Find where the given text appears and provide that cell's center as [x, y] coordinate. 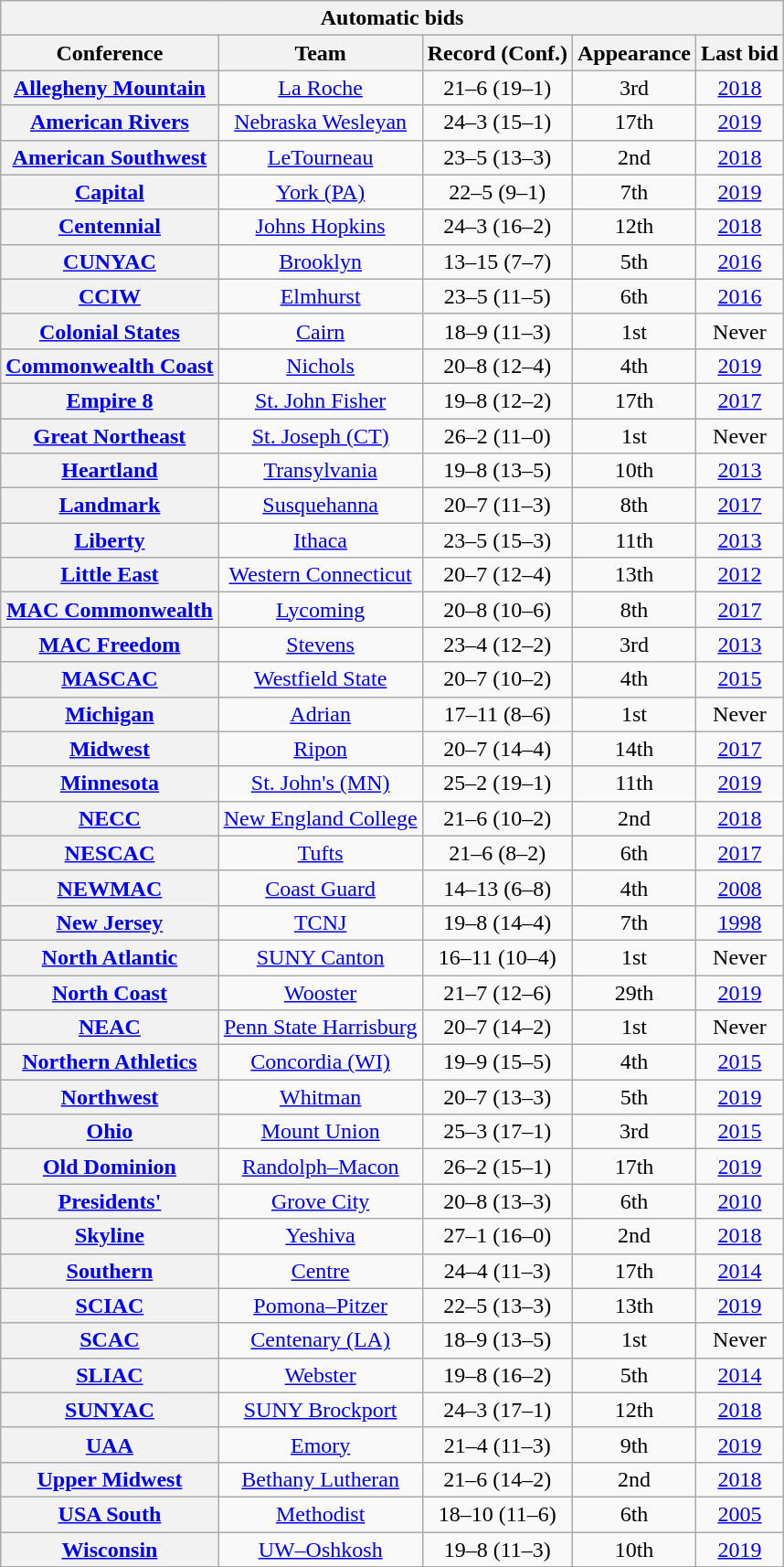
Adrian [320, 714]
Tufts [320, 853]
20–8 (13–3) [497, 1201]
SLIAC [110, 1375]
Pomona–Pitzer [320, 1306]
Minnesota [110, 783]
Webster [320, 1375]
NEAC [110, 1028]
USA South [110, 1514]
Transylvania [320, 471]
American Southwest [110, 157]
26–2 (15–1) [497, 1167]
Wisconsin [110, 1550]
20–7 (13–3) [497, 1097]
20–7 (10–2) [497, 679]
Elmhurst [320, 296]
17–11 (8–6) [497, 714]
Cairn [320, 331]
Record (Conf.) [497, 53]
Michigan [110, 714]
Upper Midwest [110, 1479]
Colonial States [110, 331]
Conference [110, 53]
23–5 (13–3) [497, 157]
24–3 (15–1) [497, 123]
1998 [740, 922]
La Roche [320, 88]
14–13 (6–8) [497, 888]
Automatic bids [393, 18]
NEWMAC [110, 888]
Heartland [110, 471]
Yeshiva [320, 1236]
22–5 (9–1) [497, 192]
Grove City [320, 1201]
Western Connecticut [320, 575]
Last bid [740, 53]
2012 [740, 575]
21–4 (11–3) [497, 1444]
Landmark [110, 506]
Wooster [320, 992]
Stevens [320, 645]
24–4 (11–3) [497, 1271]
26–2 (11–0) [497, 436]
19–8 (16–2) [497, 1375]
23–5 (15–3) [497, 540]
Northwest [110, 1097]
MASCAC [110, 679]
Nichols [320, 366]
Great Northeast [110, 436]
19–8 (13–5) [497, 471]
SUNYAC [110, 1410]
York (PA) [320, 192]
Coast Guard [320, 888]
Brooklyn [320, 261]
27–1 (16–0) [497, 1236]
Capital [110, 192]
NECC [110, 818]
Commonwealth Coast [110, 366]
Susquehanna [320, 506]
Northern Athletics [110, 1062]
2005 [740, 1514]
25–3 (17–1) [497, 1132]
St. Joseph (CT) [320, 436]
20–7 (14–4) [497, 749]
Penn State Harrisburg [320, 1028]
Old Dominion [110, 1167]
18–10 (11–6) [497, 1514]
21–6 (10–2) [497, 818]
29th [634, 992]
LeTourneau [320, 157]
UAA [110, 1444]
Little East [110, 575]
24–3 (16–2) [497, 227]
Nebraska Wesleyan [320, 123]
Whitman [320, 1097]
Johns Hopkins [320, 227]
Ithaca [320, 540]
Midwest [110, 749]
20–7 (11–3) [497, 506]
UW–Oshkosh [320, 1550]
2010 [740, 1201]
9th [634, 1444]
Team [320, 53]
TCNJ [320, 922]
16–11 (10–4) [497, 957]
19–8 (14–4) [497, 922]
North Coast [110, 992]
New England College [320, 818]
Skyline [110, 1236]
Emory [320, 1444]
20–7 (14–2) [497, 1028]
Southern [110, 1271]
20–8 (12–4) [497, 366]
Methodist [320, 1514]
23–4 (12–2) [497, 645]
Appearance [634, 53]
New Jersey [110, 922]
20–7 (12–4) [497, 575]
21–6 (19–1) [497, 88]
SCIAC [110, 1306]
Lycoming [320, 610]
Concordia (WI) [320, 1062]
19–8 (11–3) [497, 1550]
Ohio [110, 1132]
Centenary (LA) [320, 1340]
Ripon [320, 749]
Centre [320, 1271]
21–6 (14–2) [497, 1479]
23–5 (11–5) [497, 296]
North Atlantic [110, 957]
Allegheny Mountain [110, 88]
SCAC [110, 1340]
SUNY Canton [320, 957]
Bethany Lutheran [320, 1479]
NESCAC [110, 853]
Centennial [110, 227]
19–8 (12–2) [497, 400]
20–8 (10–6) [497, 610]
Mount Union [320, 1132]
24–3 (17–1) [497, 1410]
St. John's (MN) [320, 783]
CCIW [110, 296]
18–9 (13–5) [497, 1340]
18–9 (11–3) [497, 331]
CUNYAC [110, 261]
Randolph–Macon [320, 1167]
Westfield State [320, 679]
American Rivers [110, 123]
21–6 (8–2) [497, 853]
19–9 (15–5) [497, 1062]
2008 [740, 888]
22–5 (13–3) [497, 1306]
Presidents' [110, 1201]
MAC Commonwealth [110, 610]
SUNY Brockport [320, 1410]
St. John Fisher [320, 400]
14th [634, 749]
13–15 (7–7) [497, 261]
21–7 (12–6) [497, 992]
25–2 (19–1) [497, 783]
MAC Freedom [110, 645]
Empire 8 [110, 400]
Liberty [110, 540]
